Find where the given text appears and provide that cell's center as [x, y] coordinate. 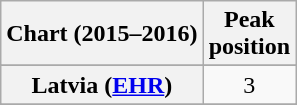
3 [249, 85]
Latvia (EHR) [102, 85]
Peakposition [249, 34]
Chart (2015–2016) [102, 34]
